Identify which cell holds the provided text, then report its (X, Y) central coordinate. 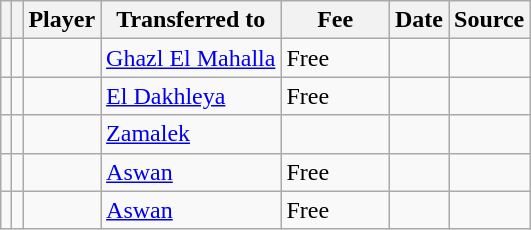
Zamalek (191, 134)
Fee (336, 20)
El Dakhleya (191, 96)
Transferred to (191, 20)
Player (62, 20)
Ghazl El Mahalla (191, 58)
Source (488, 20)
Date (418, 20)
